Locate the cell with the specified text and output its (X, Y) center coordinate. 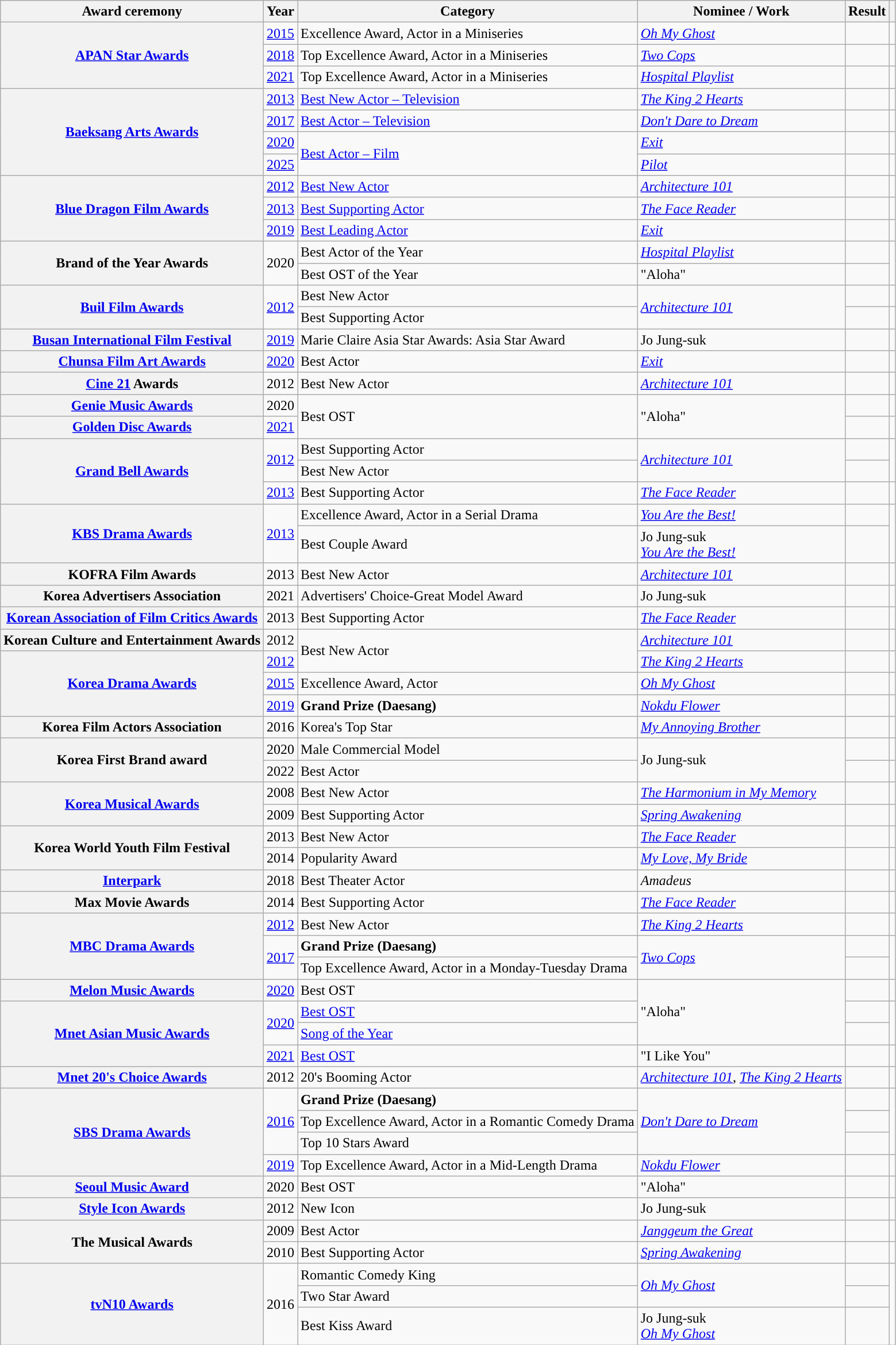
"I Like You" (741, 1056)
My Annoying Brother (741, 727)
Baeksang Arts Awards (132, 132)
Janggeum the Great (741, 1231)
Romantic Comedy King (468, 1274)
Award ceremony (132, 12)
The Harmonium in My Memory (741, 793)
KOFRA Film Awards (132, 574)
Seoul Music Award (132, 1187)
Brand of the Year Awards (132, 263)
Best Kiss Award (468, 1326)
Best Actor – Television (468, 121)
Excellence Award, Actor in a Miniseries (468, 33)
Category (468, 12)
Top Excellence Award, Actor in a Romantic Comedy Drama (468, 1121)
2022 (280, 771)
tvN10 Awards (132, 1304)
Busan International Film Festival (132, 340)
Amadeus (741, 880)
Nominee / Work (741, 12)
Korea's Top Star (468, 727)
2025 (280, 164)
Best New Actor – Television (468, 99)
Blue Dragon Film Awards (132, 208)
Best Theater Actor (468, 880)
Chunsa Film Art Awards (132, 362)
Korean Association of Film Critics Awards (132, 618)
Style Icon Awards (132, 1209)
New Icon (468, 1209)
Male Commercial Model (468, 749)
Grand Bell Awards (132, 471)
Korean Culture and Entertainment Awards (132, 640)
Song of the Year (468, 1034)
Cine 21 Awards (132, 384)
My Love, My Bride (741, 859)
Popularity Award (468, 859)
Interpark (132, 880)
You Are the Best! (741, 515)
Top Excellence Award, Actor in a Mid-Length Drama (468, 1165)
MBC Drama Awards (132, 946)
Pilot (741, 164)
Korea World Youth Film Festival (132, 848)
Mnet 20's Choice Awards (132, 1078)
Best Actor of the Year (468, 252)
The Musical Awards (132, 1241)
KBS Drama Awards (132, 534)
Genie Music Awards (132, 405)
Best Leading Actor (468, 230)
Korea Advertisers Association (132, 596)
Excellence Award, Actor (468, 684)
Marie Claire Asia Star Awards: Asia Star Award (468, 340)
Architecture 101, The King 2 Hearts (741, 1078)
2008 (280, 793)
Korea First Brand award (132, 760)
Two Star Award (468, 1296)
Best OST of the Year (468, 274)
Jo Jung-suk You Are the Best! (741, 544)
Excellence Award, Actor in a Serial Drama (468, 515)
Result (867, 12)
Best Couple Award (468, 544)
2010 (280, 1252)
Melon Music Awards (132, 990)
Golden Disc Awards (132, 427)
Best Actor – Film (468, 154)
Jo Jung-suk Oh My Ghost (741, 1326)
Buil Film Awards (132, 307)
Korea Drama Awards (132, 684)
APAN Star Awards (132, 55)
20's Booming Actor (468, 1078)
Max Movie Awards (132, 902)
Korea Musical Awards (132, 804)
SBS Drama Awards (132, 1132)
Advertisers' Choice-Great Model Award (468, 596)
Top Excellence Award, Actor in a Monday-Tuesday Drama (468, 968)
Year (280, 12)
Mnet Asian Music Awards (132, 1034)
Top 10 Stars Award (468, 1143)
Korea Film Actors Association (132, 727)
